Determine the [x, y] coordinate at the center of the cell enclosing the given text.  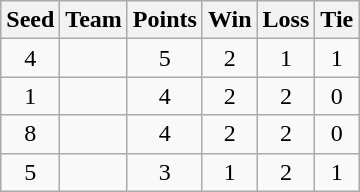
Tie [337, 20]
Loss [286, 20]
Win [230, 20]
Seed [30, 20]
3 [164, 172]
8 [30, 134]
Team [94, 20]
Points [164, 20]
